Provide the (X, Y) coordinate of the cell's center where the given text is located.  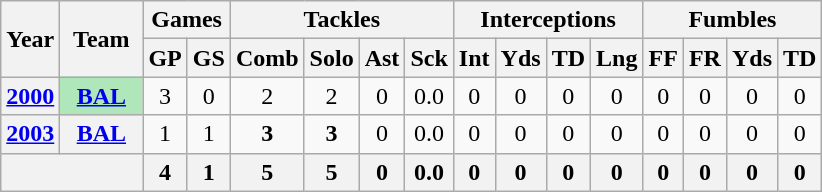
Fumbles (732, 20)
FF (663, 58)
GP (165, 58)
Lng (617, 58)
Team (102, 39)
2003 (30, 134)
Solo (332, 58)
Int (474, 58)
2000 (30, 96)
Sck (429, 58)
GS (208, 58)
Comb (267, 58)
Ast (382, 58)
Year (30, 39)
Interceptions (548, 20)
Games (186, 20)
Tackles (342, 20)
FR (704, 58)
4 (165, 172)
